Determine the (X, Y) coordinate at the center of the cell enclosing the given text.  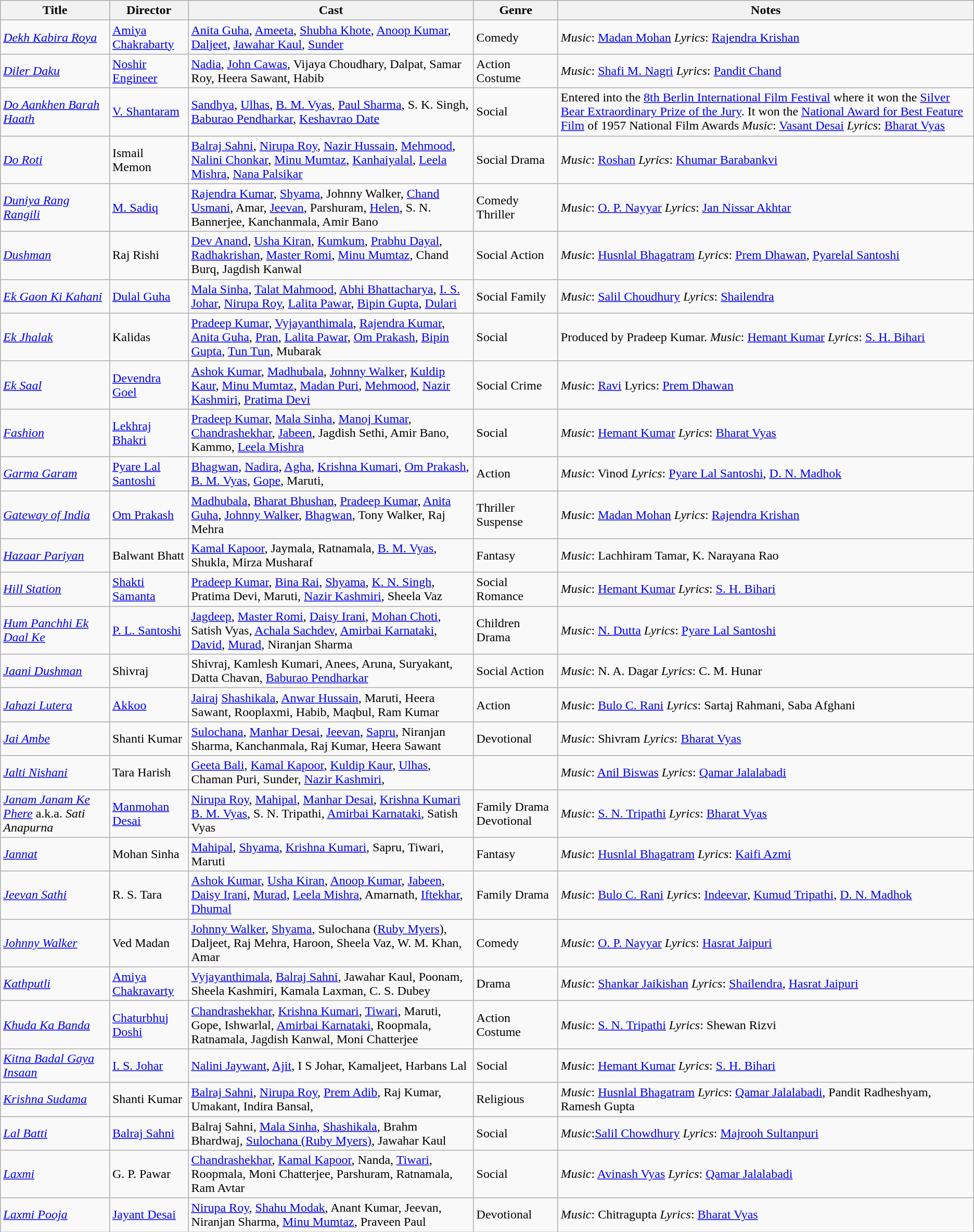
Genre (516, 10)
Music: N. A. Dagar Lyrics: C. M. Hunar (766, 671)
Sandhya, Ulhas, B. M. Vyas, Paul Sharma, S. K. Singh, Baburao Pendharkar, Keshavrao Date (331, 112)
Kathputli (55, 984)
Drama (516, 984)
Vyjayanthimala, Balraj Sahni, Jawahar Kaul, Poonam, Sheela Kashmiri, Kamala Laxman, C. S. Dubey (331, 984)
Om Prakash (149, 515)
Manmohan Desai (149, 813)
P. L. Santoshi (149, 630)
Music: N. Dutta Lyrics: Pyare Lal Santoshi (766, 630)
Music: Husnlal Bhagatram Lyrics: Prem Dhawan, Pyarelal Santoshi (766, 255)
Thriller Suspense (516, 515)
Chandrashekhar, Krishna Kumari, Tiwari, Maruti, Gope, Ishwarlal, Amirbai Karnataki, Roopmala, Ratnamala, Jagdish Kanwal, Moni Chatterjee (331, 1024)
Balraj Sahni, Mala Sinha, Shashikala, Brahm Bhardwaj, Sulochana (Ruby Myers), Jawahar Kaul (331, 1133)
M. Sadiq (149, 208)
Music: Shivram Lyrics: Bharat Vyas (766, 738)
Music: Husnlal Bhagatram Lyrics: Kaifi Azmi (766, 854)
Chaturbhuj Doshi (149, 1024)
Music: Lachhiram Tamar, K. Narayana Rao (766, 555)
Comedy Thriller (516, 208)
Children Drama (516, 630)
Janam Janam Ke Phere a.k.a. Sati Anapurna (55, 813)
Balraj Sahni, Nirupa Roy, Nazir Hussain, Mehmood, Nalini Chonkar, Minu Mumtaz, Kanhaiyalal, Leela Mishra, Nana Palsikar (331, 160)
Khuda Ka Banda (55, 1024)
Hazaar Pariyan (55, 555)
Anita Guha, Ameeta, Shubha Khote, Anoop Kumar, Daljeet, Jawahar Kaul, Sunder (331, 37)
Fashion (55, 433)
Dulal Guha (149, 296)
Jagdeep, Master Romi, Daisy Irani, Mohan Choti, Satish Vyas, Achala Sachdev, Amirbai Karnataki, David, Murad, Niranjan Sharma (331, 630)
Shakti Samanta (149, 590)
Ismail Memon (149, 160)
Tara Harish (149, 773)
Ek Gaon Ki Kahani (55, 296)
Social Crime (516, 385)
Pradeep Kumar, Vyjayanthimala, Rajendra Kumar, Anita Guha, Pran, Lalita Pawar, Om Prakash, Bipin Gupta, Tun Tun, Mubarak (331, 337)
Balraj Sahni, Nirupa Roy, Prem Adib, Raj Kumar, Umakant, Indira Bansal, (331, 1099)
Ek Jhalak (55, 337)
Jalti Nishani (55, 773)
Music: Shankar Jaikishan Lyrics: Shailendra, Hasrat Jaipuri (766, 984)
R. S. Tara (149, 895)
Pradeep Kumar, Mala Sinha, Manoj Kumar, Chandrashekhar, Jabeen, Jagdish Sethi, Amir Bano, Kammo, Leela Mishra (331, 433)
Social Drama (516, 160)
Hill Station (55, 590)
Music: Chitragupta Lyrics: Bharat Vyas (766, 1215)
Social Family (516, 296)
Laxmi Pooja (55, 1215)
Music: Bulo C. Rani Lyrics: Indeevar, Kumud Tripathi, D. N. Madhok (766, 895)
Music: O. P. Nayyar Lyrics: Jan Nissar Akhtar (766, 208)
Title (55, 10)
Family Drama (516, 895)
Dushman (55, 255)
Music: Roshan Lyrics: Khumar Barabankvi (766, 160)
Music: Salil Choudhury Lyrics: Shailendra (766, 296)
Pradeep Kumar, Bina Rai, Shyama, K. N. Singh, Pratima Devi, Maruti, Nazir Kashmiri, Sheela Vaz (331, 590)
Kitna Badal Gaya Insaan (55, 1065)
Jaani Dushman (55, 671)
Jai Ambe (55, 738)
Johnny Walker, Shyama, Sulochana (Ruby Myers), Daljeet, Raj Mehra, Haroon, Sheela Vaz, W. M. Khan, Amar (331, 943)
Garma Garam (55, 473)
Laxmi (55, 1174)
Music: Avinash Vyas Lyrics: Qamar Jalalabadi (766, 1174)
Ashok Kumar, Usha Kiran, Anoop Kumar, Jabeen, Daisy Irani, Murad, Leela Mishra, Amarnath, Iftekhar, Dhumal (331, 895)
Music: S. N. Tripathi Lyrics: Shewan Rizvi (766, 1024)
Music: Bulo C. Rani Lyrics: Sartaj Rahmani, Saba Afghani (766, 705)
Religious (516, 1099)
Nalini Jaywant, Ajit, I S Johar, Kamaljeet, Harbans Lal (331, 1065)
Jeevan Sathi (55, 895)
Dekh Kabira Roya (55, 37)
Music: Ravi Lyrics: Prem Dhawan (766, 385)
Ved Madan (149, 943)
Chandrashekhar, Kamal Kapoor, Nanda, Tiwari, Roopmala, Moni Chatterjee, Parshuram, Ratnamala, Ram Avtar (331, 1174)
Family Drama Devotional (516, 813)
Devendra Goel (149, 385)
Sulochana, Manhar Desai, Jeevan, Sapru, Niranjan Sharma, Kanchanmala, Raj Kumar, Heera Sawant (331, 738)
Akkoo (149, 705)
Shivraj (149, 671)
Music: Vinod Lyrics: Pyare Lal Santoshi, D. N. Madhok (766, 473)
Notes (766, 10)
Produced by Pradeep Kumar. Music: Hemant Kumar Lyrics: S. H. Bihari (766, 337)
Dev Anand, Usha Kiran, Kumkum, Prabhu Dayal, Radhakrishan, Master Romi, Minu Mumtaz, Chand Burq, Jagdish Kanwal (331, 255)
Nirupa Roy, Shahu Modak, Anant Kumar, Jeevan, Niranjan Sharma, Minu Mumtaz, Praveen Paul (331, 1215)
Mala Sinha, Talat Mahmood, Abhi Bhattacharya, I. S. Johar, Nirupa Roy, Lalita Pawar, Bipin Gupta, Dulari (331, 296)
I. S. Johar (149, 1065)
Music: Anil Biswas Lyrics: Qamar Jalalabadi (766, 773)
Jannat (55, 854)
Gateway of India (55, 515)
Do Aankhen Barah Haath (55, 112)
Director (149, 10)
G. P. Pawar (149, 1174)
Music: Husnlal Bhagatram Lyrics: Qamar Jalalabadi, Pandit Radheshyam, Ramesh Gupta (766, 1099)
Music: Hemant Kumar Lyrics: Bharat Vyas (766, 433)
Music: Shafi M. Nagri Lyrics: Pandit Chand (766, 71)
Raj Rishi (149, 255)
Lal Batti (55, 1133)
Music: O. P. Nayyar Lyrics: Hasrat Jaipuri (766, 943)
Johnny Walker (55, 943)
Rajendra Kumar, Shyama, Johnny Walker, Chand Usmani, Amar, Jeevan, Parshuram, Helen, S. N. Bannerjee, Kanchanmala, Amir Bano (331, 208)
Madhubala, Bharat Bhushan, Pradeep Kumar, Anita Guha, Johnny Walker, Bhagwan, Tony Walker, Raj Mehra (331, 515)
Noshir Engineer (149, 71)
Ek Saal (55, 385)
Shivraj, Kamlesh Kumari, Anees, Aruna, Suryakant, Datta Chavan, Baburao Pendharkar (331, 671)
Nirupa Roy, Mahipal, Manhar Desai, Krishna Kumari B. M. Vyas, S. N. Tripathi, Amirbai Karnataki, Satish Vyas (331, 813)
Amiya Chakravarty (149, 984)
Pyare Lal Santoshi (149, 473)
Kalidas (149, 337)
Jahazi Lutera (55, 705)
Jayant Desai (149, 1215)
Do Roti (55, 160)
Duniya Rang Rangili (55, 208)
Bhagwan, Nadira, Agha, Krishna Kumari, Om Prakash, B. M. Vyas, Gope, Maruti, (331, 473)
Geeta Bali, Kamal Kapoor, Kuldip Kaur, Ulhas, Chaman Puri, Sunder, Nazir Kashmiri, (331, 773)
Lekhraj Bhakri (149, 433)
Jairaj Shashikala, Anwar Hussain, Maruti, Heera Sawant, Rooplaxmi, Habib, Maqbul, Ram Kumar (331, 705)
Social Romance (516, 590)
V. Shantaram (149, 112)
Hum Panchhi Ek Daal Ke (55, 630)
Diler Daku (55, 71)
Mohan Sinha (149, 854)
Ashok Kumar, Madhubala, Johnny Walker, Kuldip Kaur, Minu Mumtaz, Madan Puri, Mehmood, Nazir Kashmiri, Pratima Devi (331, 385)
Kamal Kapoor, Jaymala, Ratnamala, B. M. Vyas, Shukla, Mirza Musharaf (331, 555)
Amiya Chakrabarty (149, 37)
Music:Salil Chowdhury Lyrics: Majrooh Sultanpuri (766, 1133)
Balwant Bhatt (149, 555)
Krishna Sudama (55, 1099)
Cast (331, 10)
Nadia, John Cawas, Vijaya Choudhary, Dalpat, Samar Roy, Heera Sawant, Habib (331, 71)
Balraj Sahni (149, 1133)
Music: S. N. Tripathi Lyrics: Bharat Vyas (766, 813)
Mahipal, Shyama, Krishna Kumari, Sapru, Tiwari, Maruti (331, 854)
